Locate the cell with the specified text and output its [X, Y] center coordinate. 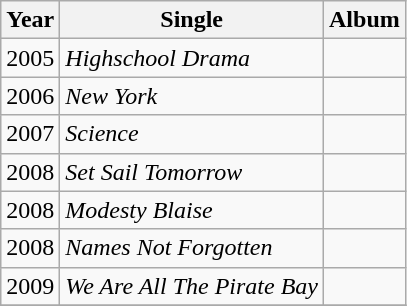
2007 [30, 134]
Science [192, 134]
New York [192, 96]
Set Sail Tomorrow [192, 172]
Year [30, 20]
Modesty Blaise [192, 210]
2005 [30, 58]
2006 [30, 96]
Names Not Forgotten [192, 248]
Album [365, 20]
Highschool Drama [192, 58]
We Are All The Pirate Bay [192, 286]
2009 [30, 286]
Single [192, 20]
